Find where the given text appears and provide that cell's center as (x, y) coordinate. 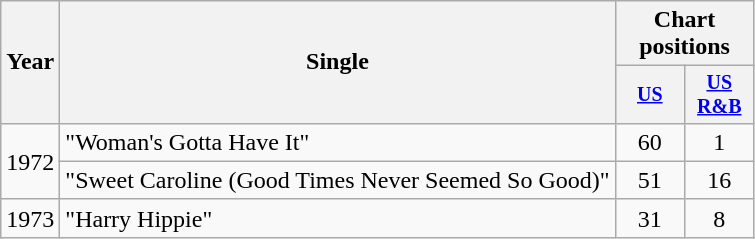
Year (30, 62)
31 (650, 218)
Chart positions (684, 34)
60 (650, 142)
1 (720, 142)
US (650, 94)
USR&B (720, 94)
1973 (30, 218)
16 (720, 180)
"Harry Hippie" (338, 218)
"Sweet Caroline (Good Times Never Seemed So Good)" (338, 180)
"Woman's Gotta Have It" (338, 142)
Single (338, 62)
8 (720, 218)
51 (650, 180)
1972 (30, 161)
